Capture the cell that displays the provided text and extract its (X, Y) central coordinate. 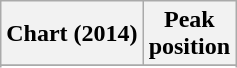
Peakposition (189, 34)
Chart (2014) (72, 34)
